Return [X, Y] of the center of cell containing provided text 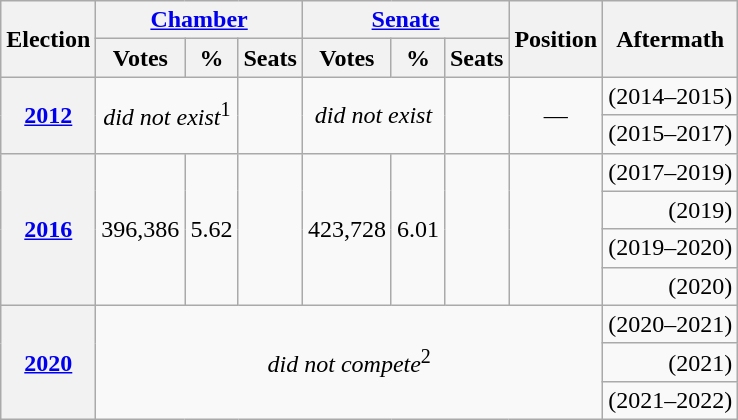
(2014–2015) [670, 96]
Position [556, 39]
— [556, 115]
(2019) [670, 210]
Election [48, 39]
(2021–2022) [670, 400]
(2017–2019) [670, 172]
5.62 [212, 229]
did not exist [373, 115]
423,728 [346, 229]
(2021) [670, 362]
2020 [48, 362]
(2020) [670, 286]
396,386 [140, 229]
2012 [48, 115]
Chamber [200, 20]
6.01 [418, 229]
(2015–2017) [670, 134]
did not exist1 [167, 115]
2016 [48, 229]
(2020–2021) [670, 324]
(2019–2020) [670, 248]
Aftermath [670, 39]
Senate [406, 20]
did not compete2 [350, 362]
